Locate the cell with the specified text and output its (X, Y) center coordinate. 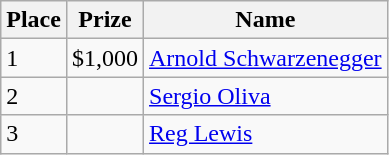
Reg Lewis (266, 134)
1 (34, 58)
Arnold Schwarzenegger (266, 58)
2 (34, 96)
$1,000 (104, 58)
Name (266, 20)
Prize (104, 20)
Place (34, 20)
Sergio Oliva (266, 96)
3 (34, 134)
